Extract the [X, Y] coordinate from the center of the cell holding the provided text.  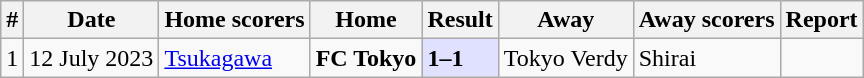
12 July 2023 [92, 58]
Tokyo Verdy [566, 58]
Report [822, 20]
# [12, 20]
FC Tokyo [366, 58]
1 [12, 58]
Date [92, 20]
Tsukagawa [234, 58]
Home [366, 20]
Away [566, 20]
Away scorers [706, 20]
Shirai [706, 58]
Result [460, 20]
Home scorers [234, 20]
1–1 [460, 58]
